Find where the given text appears and provide that cell's center as [X, Y] coordinate. 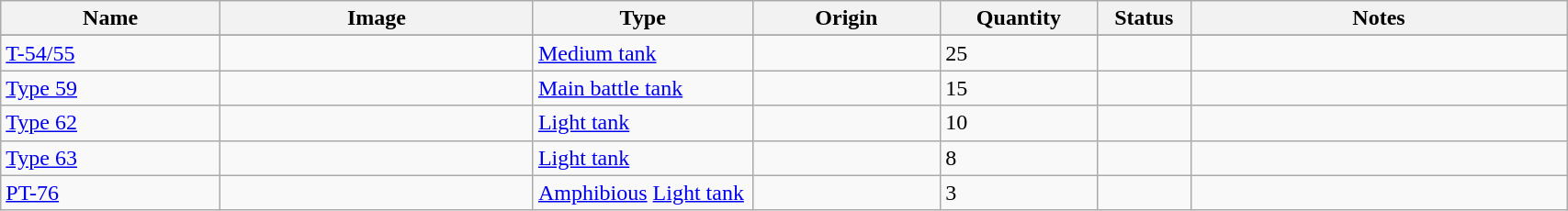
25 [1019, 53]
Status [1144, 18]
PT-76 [110, 193]
Name [110, 18]
Quantity [1019, 18]
8 [1019, 158]
Origin [847, 18]
Type 62 [110, 123]
Main battle tank [643, 88]
Notes [1378, 18]
10 [1019, 123]
Type 59 [110, 88]
3 [1019, 193]
Type [643, 18]
Amphibious Light tank [643, 193]
Medium tank [643, 53]
T-54/55 [110, 53]
15 [1019, 88]
Image [377, 18]
Type 63 [110, 158]
